Identify which cell holds the provided text, then report its [x, y] central coordinate. 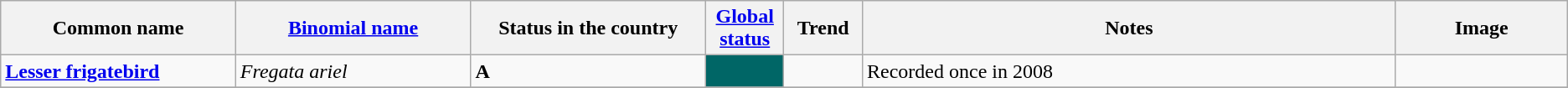
Status in the country [588, 28]
Global status [745, 28]
Image [1481, 28]
Recorded once in 2008 [1129, 71]
Notes [1129, 28]
Fregata ariel [353, 71]
Trend [823, 28]
Lesser frigatebird [119, 71]
Binomial name [353, 28]
A [588, 71]
Common name [119, 28]
